Locate the cell with the specified text and output its [X, Y] center coordinate. 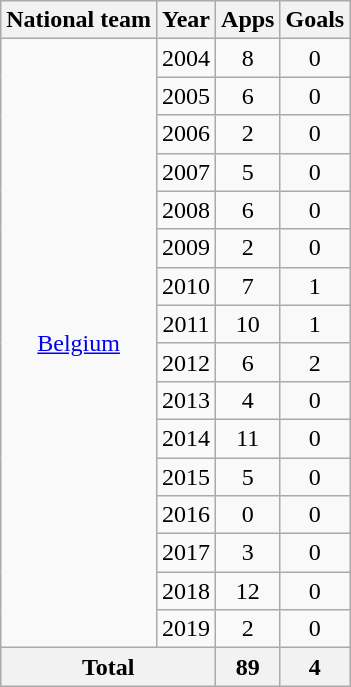
7 [248, 286]
2007 [186, 172]
Goals [315, 20]
2006 [186, 134]
2014 [186, 438]
2004 [186, 58]
2010 [186, 286]
2011 [186, 324]
Belgium [79, 344]
Year [186, 20]
2016 [186, 515]
3 [248, 553]
2019 [186, 629]
11 [248, 438]
Total [108, 667]
2009 [186, 248]
12 [248, 591]
8 [248, 58]
2008 [186, 210]
2015 [186, 477]
National team [79, 20]
89 [248, 667]
2005 [186, 96]
Apps [248, 20]
2012 [186, 362]
2017 [186, 553]
10 [248, 324]
2018 [186, 591]
2013 [186, 400]
